For the text-containing cell, return its midpoint in [x, y] coordinate format. 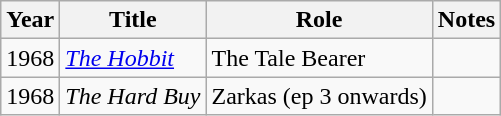
Title [133, 20]
Zarkas (ep 3 onwards) [319, 96]
The Tale Bearer [319, 58]
The Hobbit [133, 58]
Year [30, 20]
Notes [466, 20]
The Hard Buy [133, 96]
Role [319, 20]
